Provide the [x, y] coordinate of the cell's center where the given text is located.  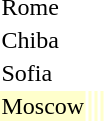
Chiba [43, 40]
Moscow [43, 106]
Sofia [43, 73]
